Return (X, Y) of the center of cell containing provided text 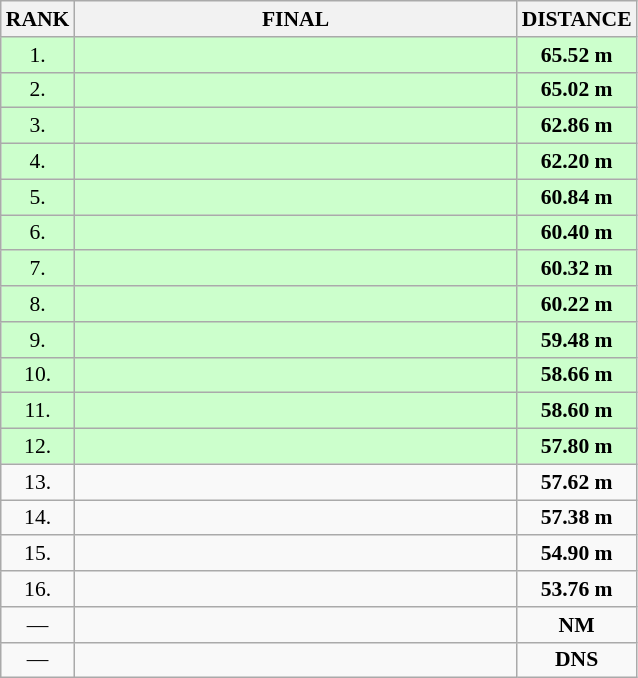
3. (38, 126)
6. (38, 233)
60.84 m (577, 197)
11. (38, 411)
FINAL (295, 19)
62.86 m (577, 126)
DNS (577, 660)
2. (38, 90)
DISTANCE (577, 19)
54.90 m (577, 554)
13. (38, 482)
1. (38, 55)
65.52 m (577, 55)
60.32 m (577, 269)
62.20 m (577, 162)
9. (38, 340)
8. (38, 304)
16. (38, 589)
15. (38, 554)
57.38 m (577, 518)
4. (38, 162)
10. (38, 375)
59.48 m (577, 340)
7. (38, 269)
5. (38, 197)
65.02 m (577, 90)
53.76 m (577, 589)
57.80 m (577, 447)
58.66 m (577, 375)
12. (38, 447)
14. (38, 518)
60.40 m (577, 233)
58.60 m (577, 411)
NM (577, 625)
60.22 m (577, 304)
RANK (38, 19)
57.62 m (577, 482)
